Scan for the cell matching the given text and deliver its [X, Y] coordinate at center. 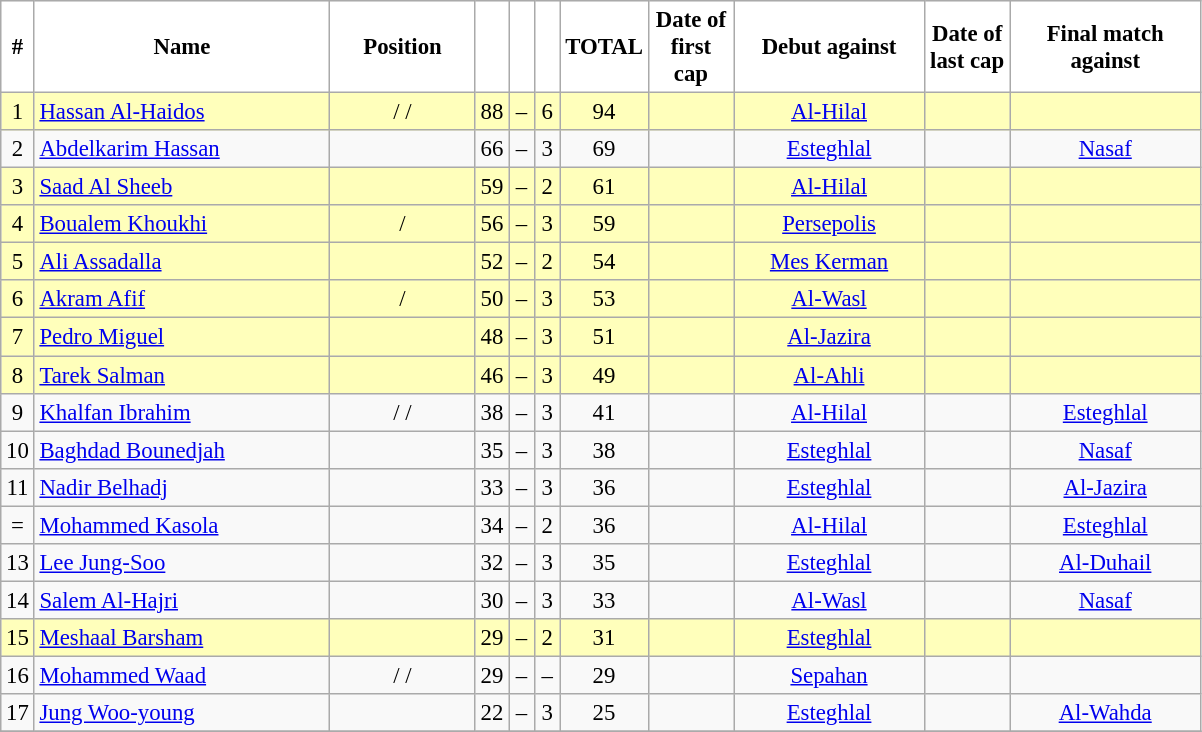
Al-Duhail [1106, 563]
22 [492, 713]
10 [18, 450]
30 [492, 600]
4 [18, 224]
61 [604, 187]
Al-Ahli [830, 375]
9 [18, 412]
46 [492, 375]
13 [18, 563]
16 [18, 675]
TOTAL [604, 47]
17 [18, 713]
Baghdad Bounedjah [182, 450]
Saad Al Sheeb [182, 187]
Meshaal Barsham [182, 638]
56 [492, 224]
66 [492, 149]
49 [604, 375]
88 [492, 112]
# [18, 47]
52 [492, 262]
31 [604, 638]
Jung Woo-young [182, 713]
8 [18, 375]
Name [182, 47]
Khalfan Ibrahim [182, 412]
94 [604, 112]
15 [18, 638]
Date of first cap [691, 47]
Abdelkarim Hassan [182, 149]
41 [604, 412]
Position [403, 47]
7 [18, 337]
Tarek Salman [182, 375]
Debut against [830, 47]
54 [604, 262]
Persepolis [830, 224]
Nadir Belhadj [182, 487]
69 [604, 149]
Lee Jung-Soo [182, 563]
= [18, 525]
Final match against [1106, 47]
Mohammed Kasola [182, 525]
51 [604, 337]
50 [492, 299]
Ali Assadalla [182, 262]
Mes Kerman [830, 262]
Mohammed Waad [182, 675]
53 [604, 299]
5 [18, 262]
Hassan Al-Haidos [182, 112]
32 [492, 563]
Al-Wahda [1106, 713]
Date of last cap [967, 47]
14 [18, 600]
11 [18, 487]
1 [18, 112]
48 [492, 337]
25 [604, 713]
Boualem Khoukhi [182, 224]
Sepahan [830, 675]
Salem Al-Hajri [182, 600]
Pedro Miguel [182, 337]
Akram Afif [182, 299]
34 [492, 525]
